Find where the given text appears and provide that cell's center as [X, Y] coordinate. 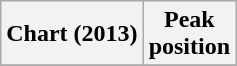
Peakposition [189, 34]
Chart (2013) [72, 34]
